Identify which cell holds the provided text, then report its [x, y] central coordinate. 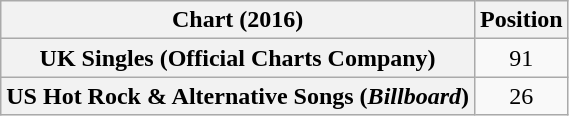
UK Singles (Official Charts Company) [238, 58]
91 [521, 58]
26 [521, 96]
US Hot Rock & Alternative Songs (Billboard) [238, 96]
Chart (2016) [238, 20]
Position [521, 20]
